Search for the cell housing the specified text and yield its [X, Y] center coordinate. 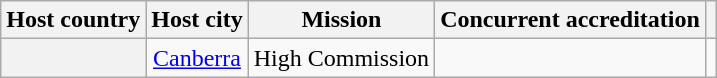
Canberra [197, 58]
Host country [74, 20]
Concurrent accreditation [570, 20]
Mission [341, 20]
Host city [197, 20]
High Commission [341, 58]
